Determine the (x, y) coordinate at the center of the cell enclosing the given text.  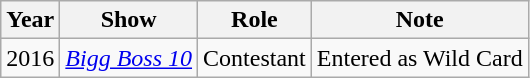
Note (420, 20)
Year (30, 20)
Bigg Boss 10 (129, 58)
2016 (30, 58)
Role (255, 20)
Entered as Wild Card (420, 58)
Contestant (255, 58)
Show (129, 20)
